From the cell containing the given text, extract its center point as [x, y] coordinate. 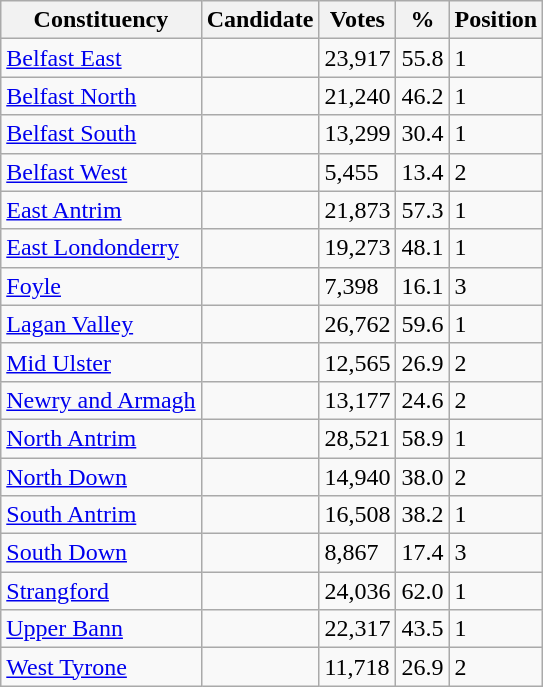
Candidate [260, 20]
14,940 [358, 477]
Belfast South [101, 134]
Constituency [101, 20]
24,036 [358, 591]
East Londonderry [101, 248]
23,917 [358, 58]
13,177 [358, 400]
Votes [358, 20]
Upper Bann [101, 629]
North Down [101, 477]
Position [496, 20]
16.1 [422, 286]
59.6 [422, 324]
Newry and Armagh [101, 400]
% [422, 20]
62.0 [422, 591]
22,317 [358, 629]
South Antrim [101, 515]
21,240 [358, 96]
58.9 [422, 438]
Foyle [101, 286]
17.4 [422, 553]
48.1 [422, 248]
Belfast North [101, 96]
38.2 [422, 515]
30.4 [422, 134]
Belfast East [101, 58]
7,398 [358, 286]
West Tyrone [101, 667]
13,299 [358, 134]
24.6 [422, 400]
21,873 [358, 210]
Belfast West [101, 172]
16,508 [358, 515]
Strangford [101, 591]
Mid Ulster [101, 362]
28,521 [358, 438]
55.8 [422, 58]
North Antrim [101, 438]
19,273 [358, 248]
South Down [101, 553]
46.2 [422, 96]
5,455 [358, 172]
East Antrim [101, 210]
12,565 [358, 362]
8,867 [358, 553]
38.0 [422, 477]
43.5 [422, 629]
11,718 [358, 667]
13.4 [422, 172]
Lagan Valley [101, 324]
26,762 [358, 324]
57.3 [422, 210]
